Extract the (X, Y) coordinate from the center of the cell holding the provided text.  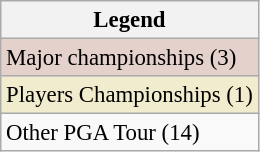
Players Championships (1) (130, 95)
Other PGA Tour (14) (130, 133)
Legend (130, 20)
Major championships (3) (130, 58)
